Capture the cell that displays the provided text and extract its (x, y) central coordinate. 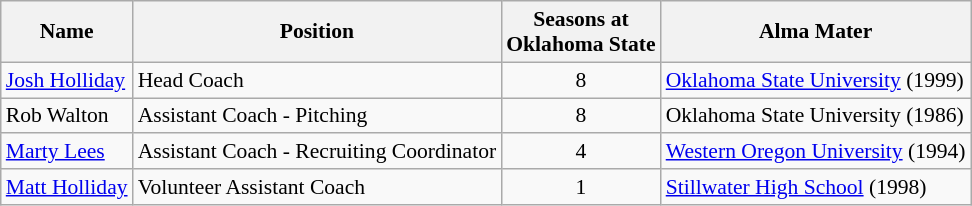
4 (580, 152)
Matt Holliday (67, 187)
Alma Mater (816, 32)
Western Oregon University (1994) (816, 152)
Josh Holliday (67, 80)
Volunteer Assistant Coach (318, 187)
Assistant Coach - Recruiting Coordinator (318, 152)
Head Coach (318, 80)
Assistant Coach - Pitching (318, 116)
Seasons atOklahoma State (580, 32)
Rob Walton (67, 116)
Stillwater High School (1998) (816, 187)
Position (318, 32)
Oklahoma State University (1999) (816, 80)
Marty Lees (67, 152)
Oklahoma State University (1986) (816, 116)
Name (67, 32)
1 (580, 187)
